Capture the cell that displays the provided text and extract its [x, y] central coordinate. 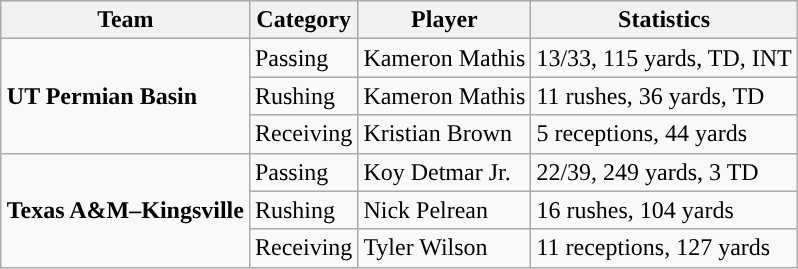
5 receptions, 44 yards [664, 134]
Category [303, 20]
Texas A&M–Kingsville [125, 210]
13/33, 115 yards, TD, INT [664, 58]
Koy Detmar Jr. [444, 172]
11 rushes, 36 yards, TD [664, 96]
UT Permian Basin [125, 96]
22/39, 249 yards, 3 TD [664, 172]
Player [444, 20]
Team [125, 20]
Tyler Wilson [444, 248]
16 rushes, 104 yards [664, 210]
11 receptions, 127 yards [664, 248]
Nick Pelrean [444, 210]
Kristian Brown [444, 134]
Statistics [664, 20]
